Capture the cell that displays the provided text and extract its (x, y) central coordinate. 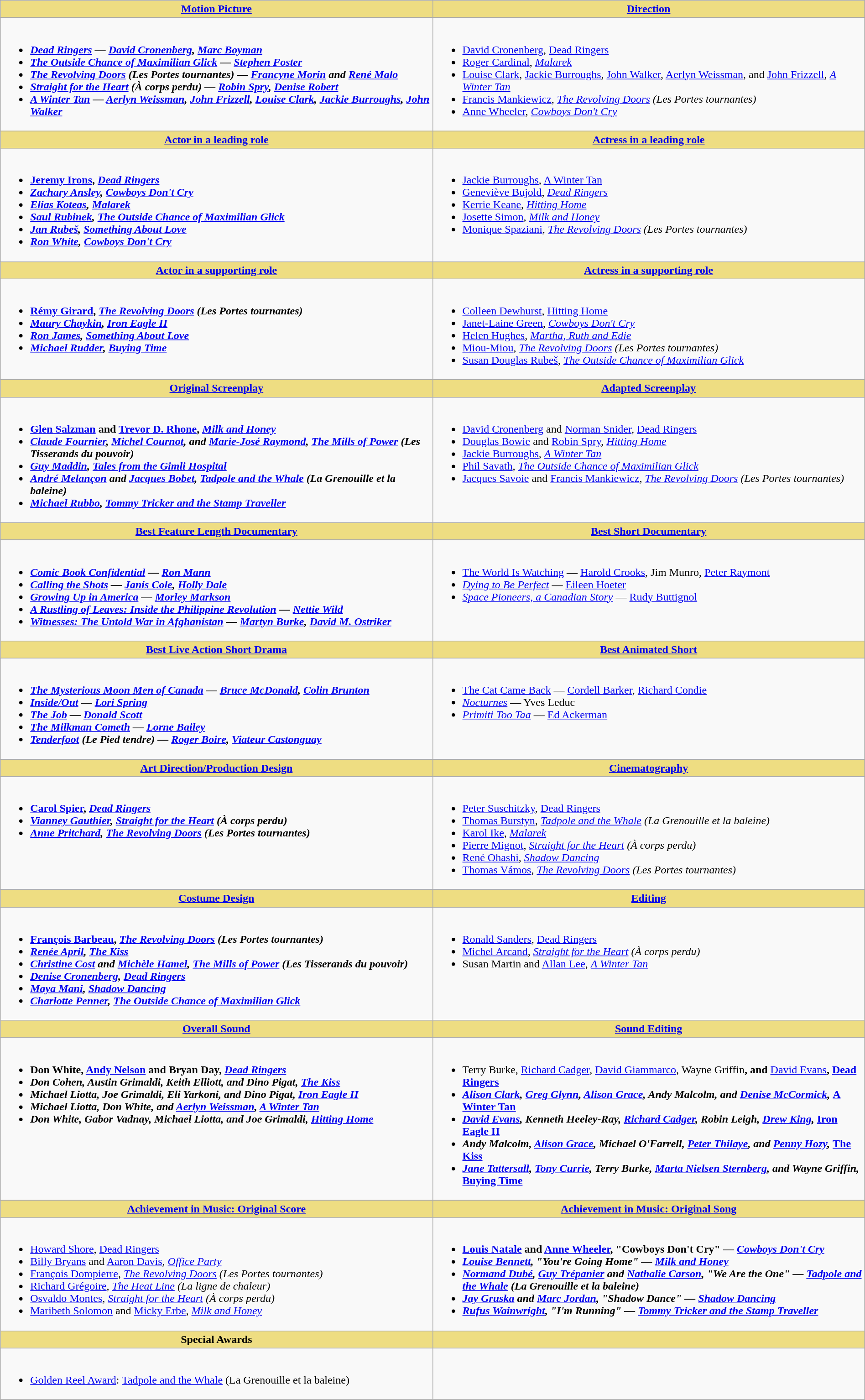
Actress in a supporting role (649, 270)
Golden Reel Award: Tadpole and the Whale (La Grenouille et la baleine) (216, 1374)
Art Direction/Production Design (216, 768)
Original Screenplay (216, 388)
Motion Picture (216, 9)
The Cat Came Back — Cordell Barker, Richard CondieNocturnes — Yves LeducPrimiti Too Taa — Ed Ackerman (649, 708)
Editing (649, 899)
The World Is Watching — Harold Crooks, Jim Munro, Peter RaymontDying to Be Perfect — Eileen HoeterSpace Pioneers, a Canadian Story — Rudy Buttignol (649, 590)
Best Animated Short (649, 649)
Rémy Girard, The Revolving Doors (Les Portes tournantes)Maury Chaykin, Iron Eagle IIRon James, Something About LoveMichael Rudder, Buying Time (216, 329)
Actress in a leading role (649, 140)
Best Live Action Short Drama (216, 649)
Sound Editing (649, 1029)
Overall Sound (216, 1029)
Special Awards (216, 1339)
Actor in a supporting role (216, 270)
Costume Design (216, 899)
Cinematography (649, 768)
Carol Spier, Dead RingersVianney Gauthier, Straight for the Heart (À corps perdu)Anne Pritchard, The Revolving Doors (Les Portes tournantes) (216, 833)
Ronald Sanders, Dead RingersMichel Arcand, Straight for the Heart (À corps perdu)Susan Martin and Allan Lee, A Winter Tan (649, 964)
Best Feature Length Documentary (216, 531)
Achievement in Music: Original Score (216, 1209)
Direction (649, 9)
Achievement in Music: Original Song (649, 1209)
Adapted Screenplay (649, 388)
Best Short Documentary (649, 531)
Actor in a leading role (216, 140)
